Return the (X, Y) coordinate for the center point of the cell that contains the specified text.  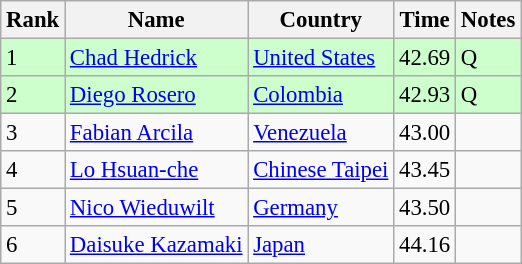
Time (425, 20)
Venezuela (321, 133)
Diego Rosero (156, 95)
Lo Hsuan-che (156, 170)
Germany (321, 208)
43.50 (425, 208)
3 (33, 133)
2 (33, 95)
Country (321, 20)
Notes (488, 20)
Chinese Taipei (321, 170)
42.69 (425, 58)
Chad Hedrick (156, 58)
Colombia (321, 95)
4 (33, 170)
43.45 (425, 170)
Daisuke Kazamaki (156, 245)
43.00 (425, 133)
Name (156, 20)
5 (33, 208)
6 (33, 245)
United States (321, 58)
Nico Wieduwilt (156, 208)
Japan (321, 245)
42.93 (425, 95)
Rank (33, 20)
1 (33, 58)
Fabian Arcila (156, 133)
44.16 (425, 245)
